Identify which cell holds the provided text, then report its [x, y] central coordinate. 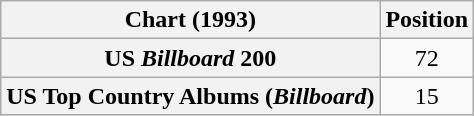
72 [427, 58]
US Top Country Albums (Billboard) [190, 96]
US Billboard 200 [190, 58]
Position [427, 20]
Chart (1993) [190, 20]
15 [427, 96]
